Capture the cell that displays the provided text and extract its (x, y) central coordinate. 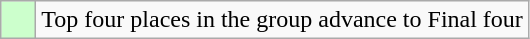
Top four places in the group advance to Final four (282, 20)
